Detect which cell encompasses the target text, then output its (X, Y) center coordinate. 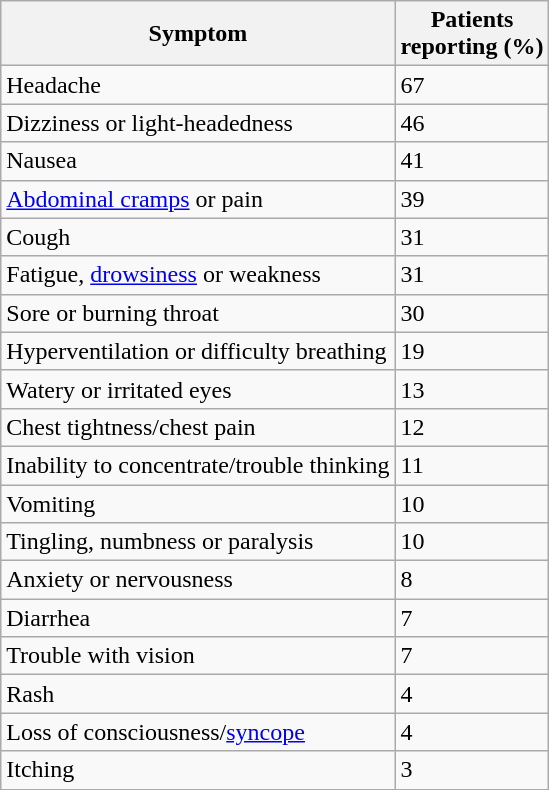
3 (472, 770)
Itching (198, 770)
Dizziness or light-headedness (198, 123)
Rash (198, 694)
Chest tightness/chest pain (198, 427)
Fatigue, drowsiness or weakness (198, 275)
Anxiety or nervousness (198, 580)
46 (472, 123)
Nausea (198, 161)
Inability to concentrate/trouble thinking (198, 465)
Trouble with vision (198, 656)
Patientsreporting (%) (472, 34)
30 (472, 313)
13 (472, 389)
Loss of consciousness/syncope (198, 732)
11 (472, 465)
Hyperventilation or difficulty breathing (198, 351)
Watery or irritated eyes (198, 389)
8 (472, 580)
Vomiting (198, 503)
Cough (198, 237)
Sore or burning throat (198, 313)
39 (472, 199)
12 (472, 427)
Abdominal cramps or pain (198, 199)
41 (472, 161)
Diarrhea (198, 618)
19 (472, 351)
Symptom (198, 34)
67 (472, 85)
Tingling, numbness or paralysis (198, 542)
Headache (198, 85)
